Locate the cell with the specified text and output its [X, Y] center coordinate. 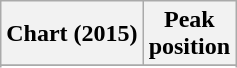
Chart (2015) [72, 34]
Peak position [189, 34]
